Scan for the cell matching the given text and deliver its [X, Y] coordinate at center. 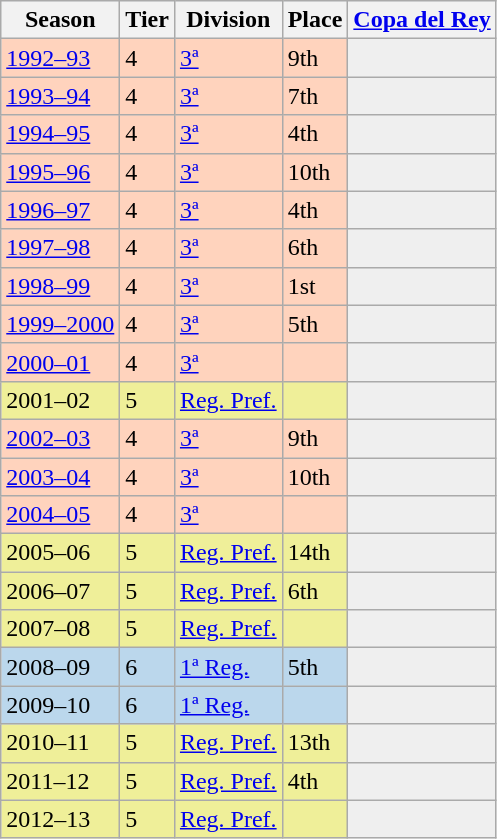
Tier [148, 20]
14th [315, 553]
2008–09 [60, 667]
1996–97 [60, 210]
Copa del Rey [422, 20]
2011–12 [60, 781]
2003–04 [60, 477]
2002–03 [60, 438]
1998–99 [60, 286]
2012–13 [60, 819]
1992–93 [60, 58]
1999–2000 [60, 324]
2007–08 [60, 629]
Place [315, 20]
1995–96 [60, 172]
2010–11 [60, 743]
2004–05 [60, 515]
1993–94 [60, 96]
13th [315, 743]
2005–06 [60, 553]
2009–10 [60, 705]
7th [315, 96]
1st [315, 286]
1997–98 [60, 248]
1994–95 [60, 134]
2000–01 [60, 362]
2006–07 [60, 591]
Division [228, 20]
Season [60, 20]
2001–02 [60, 400]
